Scan for the cell matching the given text and deliver its [x, y] coordinate at center. 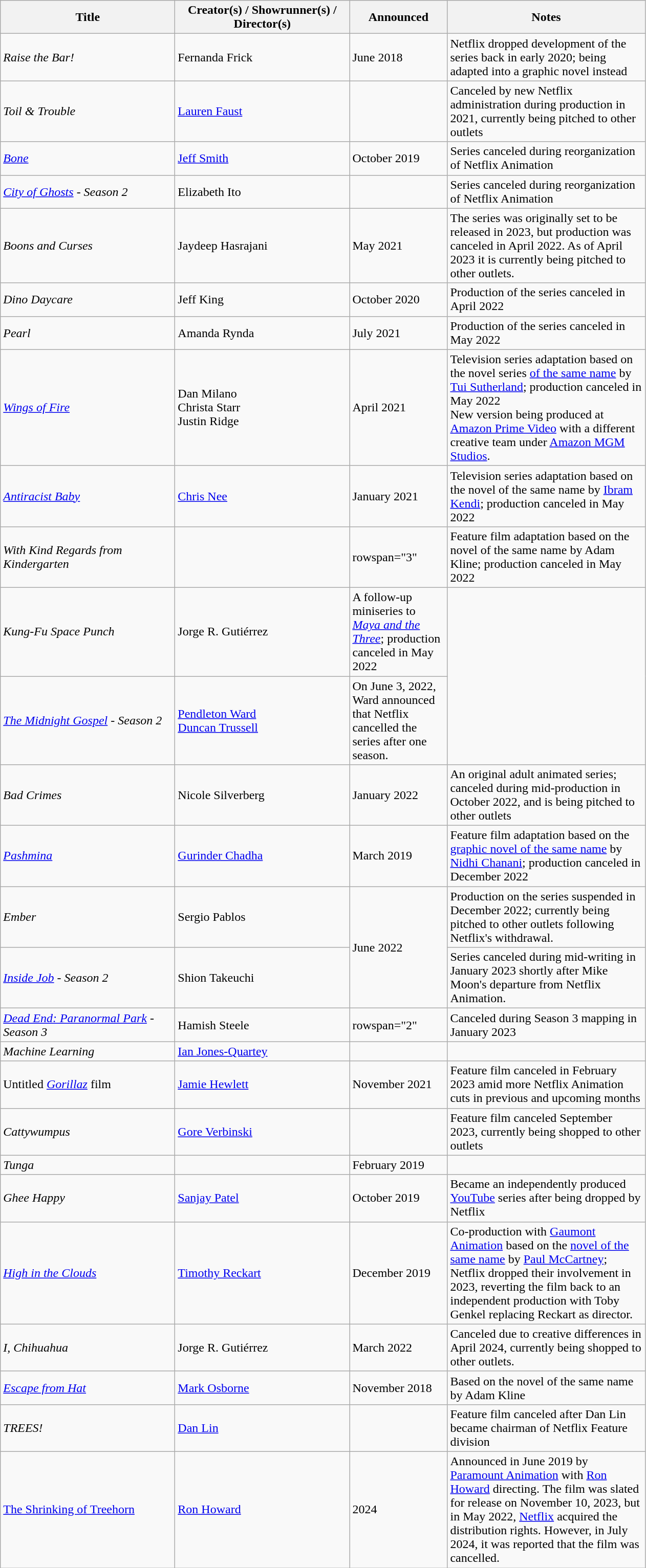
TREES! [88, 1428]
Inside Job - Season 2 [88, 978]
Pearl [88, 333]
An original adult animated series; canceled during mid-production in October 2022, and is being pitched to other outlets [546, 795]
Elizabeth Ito [262, 191]
The Midnight Gospel - Season 2 [88, 720]
July 2021 [398, 333]
Feature film adaptation based on the novel of the same name by Adam Kline; production canceled in May 2022 [546, 557]
Dino Daycare [88, 300]
The Shrinking of Treehorn [88, 1509]
Boons and Curses [88, 246]
Bad Crimes [88, 795]
Creator(s) / Showrunner(s) / Director(s) [262, 17]
Feature film adaptation based on the graphic novel of the same name by Nidhi Chanani; production canceled in December 2022 [546, 856]
Machine Learning [88, 1051]
Ember [88, 917]
Feature film canceled September 2023, currently being shopped to other outlets [546, 1132]
Bone [88, 159]
Canceled due to creative differences in April 2024, currently being shopped to other outlets. [546, 1348]
Based on the novel of the same name by Adam Kline [546, 1387]
Title [88, 17]
December 2019 [398, 1273]
Raise the Bar! [88, 57]
High in the Clouds [88, 1273]
Cattywumpus [88, 1132]
Antiracist Baby [88, 496]
Gurinder Chadha [262, 856]
April 2021 [398, 407]
January 2021 [398, 496]
Became an independently produced YouTube series after being dropped by Netflix [546, 1198]
Canceled by new Netflix administration during production in 2021, currently being pitched to other outlets [546, 112]
Untitled Gorillaz film [88, 1085]
Timothy Reckart [262, 1273]
Tunga [88, 1165]
Sanjay Patel [262, 1198]
Pendleton WardDuncan Trussell [262, 720]
Jamie Hewlett [262, 1085]
Production on the series suspended in December 2022; currently being pitched to other outlets following Netflix's withdrawal. [546, 917]
Dan Lin [262, 1428]
February 2019 [398, 1165]
Production of the series canceled in May 2022 [546, 333]
Jeff King [262, 300]
Shion Takeuchi [262, 978]
Netflix dropped development of the series back in early 2020; being adapted into a graphic novel instead [546, 57]
Chris Nee [262, 496]
Feature film canceled in February 2023 amid more Netflix Animation cuts in previous and upcoming months [546, 1085]
Pashmina [88, 856]
Ian Jones-Quartey [262, 1051]
October 2020 [398, 300]
November 2018 [398, 1387]
I, Chihuahua [88, 1348]
Toil & Trouble [88, 112]
Dan MilanoChrista StarrJustin Ridge [262, 407]
A follow-up miniseries to Maya and the Three; production canceled in May 2022 [398, 631]
Escape from Hat [88, 1387]
May 2021 [398, 246]
January 2022 [398, 795]
Amanda Rynda [262, 333]
Dead End: Paranormal Park - Season 3 [88, 1025]
Ghee Happy [88, 1198]
City of Ghosts - Season 2 [88, 191]
Notes [546, 17]
Jeff Smith [262, 159]
Feature film canceled after Dan Lin became chairman of Netflix Feature division [546, 1428]
rowspan="2" [398, 1025]
Nicole Silverberg [262, 795]
March 2019 [398, 856]
Lauren Faust [262, 112]
Series canceled during mid-writing in January 2023 shortly after Mike Moon's departure from Netflix Animation. [546, 978]
Announced [398, 17]
On June 3, 2022, Ward announced that Netflix cancelled the series after one season. [398, 720]
Canceled during Season 3 mapping in January 2023 [546, 1025]
Sergio Pablos [262, 917]
Ron Howard [262, 1509]
Hamish Steele [262, 1025]
Fernanda Frick [262, 57]
With Kind Regards from Kindergarten [88, 557]
Kung-Fu Space Punch [88, 631]
Television series adaptation based on the novel of the same name by Ibram Kendi; production canceled in May 2022 [546, 496]
November 2021 [398, 1085]
March 2022 [398, 1348]
Jaydeep Hasrajani [262, 246]
Mark Osborne [262, 1387]
June 2018 [398, 57]
Production of the series canceled in April 2022 [546, 300]
2024 [398, 1509]
rowspan="3" [398, 557]
Wings of Fire [88, 407]
Gore Verbinski [262, 1132]
June 2022 [398, 947]
